Identify which cell holds the provided text, then report its [x, y] central coordinate. 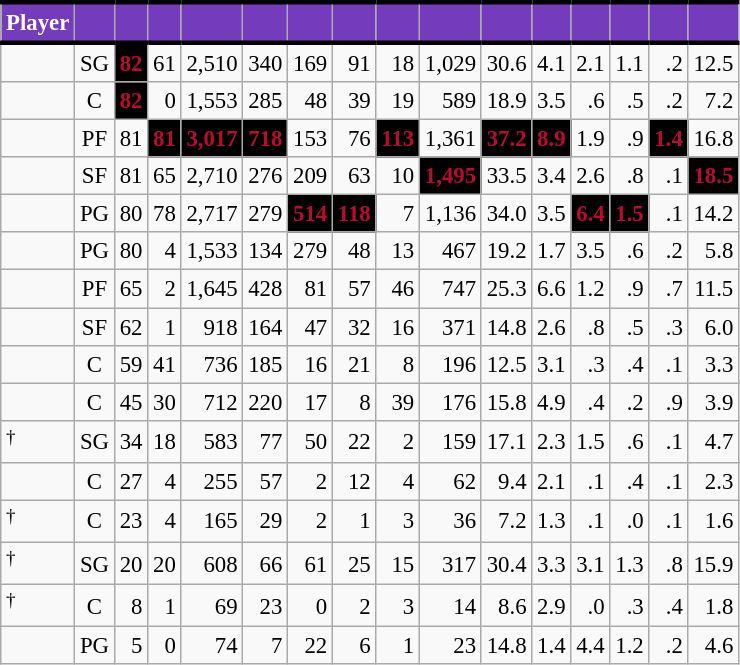
2.9 [552, 606]
220 [266, 402]
2,717 [212, 214]
276 [266, 176]
1,645 [212, 289]
9.4 [506, 482]
608 [212, 563]
17.1 [506, 441]
37.2 [506, 139]
29 [266, 521]
91 [354, 62]
5 [130, 646]
77 [266, 441]
2,510 [212, 62]
718 [266, 139]
8.6 [506, 606]
50 [310, 441]
3,017 [212, 139]
59 [130, 364]
15.9 [713, 563]
15.8 [506, 402]
66 [266, 563]
30.6 [506, 62]
428 [266, 289]
11.5 [713, 289]
159 [451, 441]
1.1 [630, 62]
4.6 [713, 646]
21 [354, 364]
3.9 [713, 402]
176 [451, 402]
196 [451, 364]
164 [266, 327]
36 [451, 521]
118 [354, 214]
1.8 [713, 606]
185 [266, 364]
1,361 [451, 139]
76 [354, 139]
32 [354, 327]
340 [266, 62]
12 [354, 482]
1.9 [590, 139]
69 [212, 606]
19 [398, 101]
153 [310, 139]
25 [354, 563]
27 [130, 482]
4.4 [590, 646]
1.6 [713, 521]
78 [164, 214]
19.2 [506, 251]
34 [130, 441]
14 [451, 606]
47 [310, 327]
3.4 [552, 176]
30.4 [506, 563]
6.0 [713, 327]
Player [38, 22]
15 [398, 563]
317 [451, 563]
371 [451, 327]
6.4 [590, 214]
5.8 [713, 251]
285 [266, 101]
46 [398, 289]
34.0 [506, 214]
25.3 [506, 289]
45 [130, 402]
589 [451, 101]
747 [451, 289]
467 [451, 251]
17 [310, 402]
1,495 [451, 176]
13 [398, 251]
6 [354, 646]
134 [266, 251]
30 [164, 402]
14.2 [713, 214]
41 [164, 364]
1,136 [451, 214]
255 [212, 482]
4.7 [713, 441]
514 [310, 214]
583 [212, 441]
2,710 [212, 176]
113 [398, 139]
1,533 [212, 251]
18.9 [506, 101]
1,029 [451, 62]
10 [398, 176]
4.1 [552, 62]
18.5 [713, 176]
169 [310, 62]
8.9 [552, 139]
63 [354, 176]
6.6 [552, 289]
165 [212, 521]
918 [212, 327]
33.5 [506, 176]
1,553 [212, 101]
4.9 [552, 402]
1.7 [552, 251]
712 [212, 402]
736 [212, 364]
209 [310, 176]
.7 [668, 289]
16.8 [713, 139]
74 [212, 646]
